Provide the [x, y] coordinate of the cell's center where the given text is located.  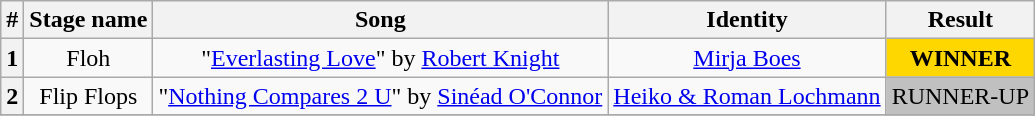
Identity [747, 20]
Result [960, 20]
"Nothing Compares 2 U" by Sinéad O'Connor [380, 96]
WINNER [960, 58]
Song [380, 20]
Heiko & Roman Lochmann [747, 96]
"Everlasting Love" by Robert Knight [380, 58]
2 [12, 96]
Mirja Boes [747, 58]
Flip Flops [88, 96]
Floh [88, 58]
# [12, 20]
1 [12, 58]
RUNNER-UP [960, 96]
Stage name [88, 20]
